Scan for the cell matching the given text and deliver its (X, Y) coordinate at center. 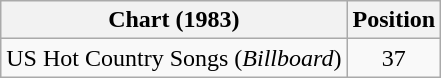
Position (394, 20)
37 (394, 58)
Chart (1983) (174, 20)
US Hot Country Songs (Billboard) (174, 58)
